Pinpoint the cell where the given text exists, returning its (X, Y) midpoint coordinate. 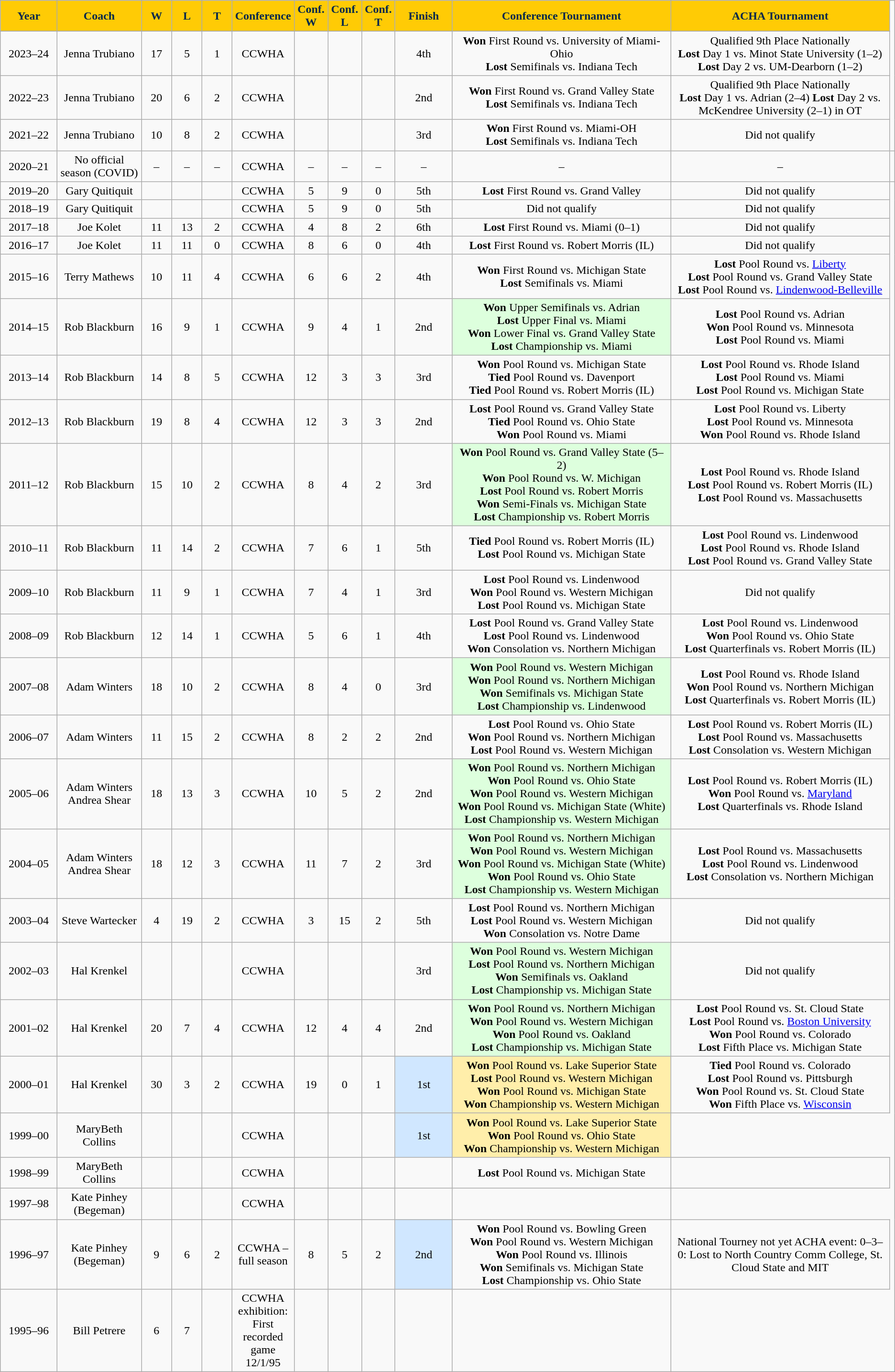
2011–12 (29, 485)
2002–03 (29, 971)
2020–21 (29, 166)
Lost Pool Round vs. Robert Morris (IL) Lost Pool Round vs. Massachusetts Lost Consolation vs. Western Michigan (780, 737)
W (157, 16)
Conf. T (378, 16)
Won First Round vs. Grand Valley State Lost Semifinals vs. Indiana Tech (561, 97)
2022–23 (29, 97)
Coach (99, 16)
Lost Pool Round vs. Lindenwood Lost Pool Round vs. Rhode Island Lost Pool Round vs. Grand Valley State (780, 548)
Steve Wartecker (99, 920)
Lost Pool Round vs. Massachusetts Lost Pool Round vs. Lindenwood Lost Consolation vs. Northern Michigan (780, 864)
2008–09 (29, 636)
16 (157, 327)
Won Pool Round vs. Northern Michigan Won Pool Round vs. Western Michigan Won Pool Round vs. Oakland Lost Championship vs. Michigan State (561, 1027)
Lost First Round vs. Miami (0–1) (561, 227)
2009–10 (29, 592)
30 (157, 1085)
Qualified 9th Place NationallyLost Day 1 vs. Adrian (2–4) Lost Day 2 vs. McKendree University (2–1) in OT (780, 97)
Lost Pool Round vs. Rhode Island Lost Pool Round vs. Robert Morris (IL) Lost Pool Round vs. Massachusetts (780, 485)
2003–04 (29, 920)
Lost Pool Round vs. Ohio State Won Pool Round vs. Northern Michigan Lost Pool Round vs. Western Michigan (561, 737)
1998–99 (29, 1173)
Lost Pool Round vs. Liberty Lost Pool Round vs. Minnesota Won Pool Round vs. Rhode Island (780, 421)
2013–14 (29, 377)
Won Pool Round vs. Lake Superior State Lost Pool Round vs. Western Michigan Won Pool Round vs. Michigan State Won Championship vs. Western Michigan (561, 1085)
CCWHA exhibition: First recorded game 12/1/95 (263, 1330)
2017–18 (29, 227)
Conf. W (311, 16)
Won First Round vs. Michigan State Lost Semifinals vs. Miami (561, 276)
1996–97 (29, 1254)
Won Upper Semifinals vs. Adrian Lost Upper Final vs. Miami Won Lower Final vs. Grand Valley State Lost Championship vs. Miami (561, 327)
Lost Pool Round vs. Northern Michigan Lost Pool Round vs. Western Michigan Won Consolation vs. Notre Dame (561, 920)
1999–00 (29, 1135)
No official season (COVID) (99, 166)
Lost Pool Round vs. Robert Morris (IL) Won Pool Round vs. Maryland Lost Quarterfinals vs. Rhode Island (780, 794)
Lost First Round vs. Robert Morris (IL) (561, 245)
Bill Petrere (99, 1330)
Year (29, 16)
2004–05 (29, 864)
2018–19 (29, 209)
2006–07 (29, 737)
Finish (424, 16)
Qualified 9th Place NationallyLost Day 1 vs. Minot State University (1–2) Lost Day 2 vs. UM-Dearborn (1–2) (780, 54)
Won Pool Round vs. Lake Superior State Won Pool Round vs. Ohio State Won Championship vs. Western Michigan (561, 1135)
Terry Mathews (99, 276)
Conf. L (345, 16)
1997–98 (29, 1203)
2000–01 (29, 1085)
2012–13 (29, 421)
Won Pool Round vs. Western Michigan Lost Pool Round vs. Northern Michigan Won Semifinals vs. Oakland Lost Championship vs. Michigan State (561, 971)
2005–06 (29, 794)
Won Pool Round vs. Michigan State Tied Pool Round vs. Davenport Tied Pool Round vs. Robert Morris (IL) (561, 377)
2007–08 (29, 686)
Conference (263, 16)
L (187, 16)
6th (424, 227)
2010–11 (29, 548)
Won Pool Round vs. Western Michigan Won Pool Round vs. Northern Michigan Won Semifinals vs. Michigan State Lost Championship vs. Lindenwood (561, 686)
Lost Pool Round vs. Grand Valley State Lost Pool Round vs. Lindenwood Won Consolation vs. Northern Michigan (561, 636)
Lost Pool Round vs. Lindenwood Won Pool Round vs. Western Michigan Lost Pool Round vs. Michigan State (561, 592)
Lost Pool Round vs. Lindenwood Won Pool Round vs. Ohio State Lost Quarterfinals vs. Robert Morris (IL) (780, 636)
Lost First Round vs. Grand Valley (561, 191)
Tied Pool Round vs. Colorado Lost Pool Round vs. Pittsburgh Won Pool Round vs. St. Cloud State Won Fifth Place vs. Wisconsin (780, 1085)
CCWHA – full season (263, 1254)
Conference Tournament (561, 16)
2001–02 (29, 1027)
2016–17 (29, 245)
Lost Pool Round vs. Adrian Won Pool Round vs. Minnesota Lost Pool Round vs. Miami (780, 327)
1995–96 (29, 1330)
Lost Pool Round vs. Rhode Island Won Pool Round vs. Northern Michigan Lost Quarterfinals vs. Robert Morris (IL) (780, 686)
2014–15 (29, 327)
Lost Pool Round vs. Michigan State (561, 1173)
National Tourney not yet ACHA event: 0–3–0: Lost to North Country Comm College, St. Cloud State and MIT (780, 1254)
Won First Round vs. University of Miami-Ohio Lost Semifinals vs. Indiana Tech (561, 54)
17 (157, 54)
2019–20 (29, 191)
2023–24 (29, 54)
Lost Pool Round vs. Liberty Lost Pool Round vs. Grand Valley State Lost Pool Round vs. Lindenwood-Belleville (780, 276)
Won First Round vs. Miami-OH Lost Semifinals vs. Indiana Tech (561, 135)
ACHA Tournament (780, 16)
2021–22 (29, 135)
Lost Pool Round vs. Grand Valley State Tied Pool Round vs. Ohio State Won Pool Round vs. Miami (561, 421)
Tied Pool Round vs. Robert Morris (IL) Lost Pool Round vs. Michigan State (561, 548)
Lost Pool Round vs. St. Cloud State Lost Pool Round vs. Boston University Won Pool Round vs. Colorado Lost Fifth Place vs. Michigan State (780, 1027)
T (217, 16)
2015–16 (29, 276)
Lost Pool Round vs. Rhode Island Lost Pool Round vs. Miami Lost Pool Round vs. Michigan State (780, 377)
